Return [X, Y] of the center of cell containing provided text 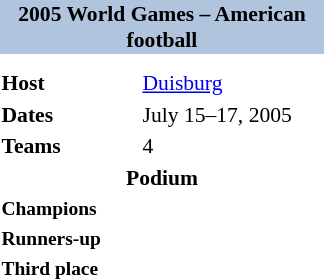
4 [232, 146]
Duisburg [232, 83]
Runners-up [69, 238]
Teams [69, 146]
Champions [69, 208]
July 15–17, 2005 [232, 114]
2005 World Games – American football [162, 27]
Dates [69, 114]
Podium [162, 178]
Host [69, 83]
